Scan for the cell matching the given text and deliver its (X, Y) coordinate at center. 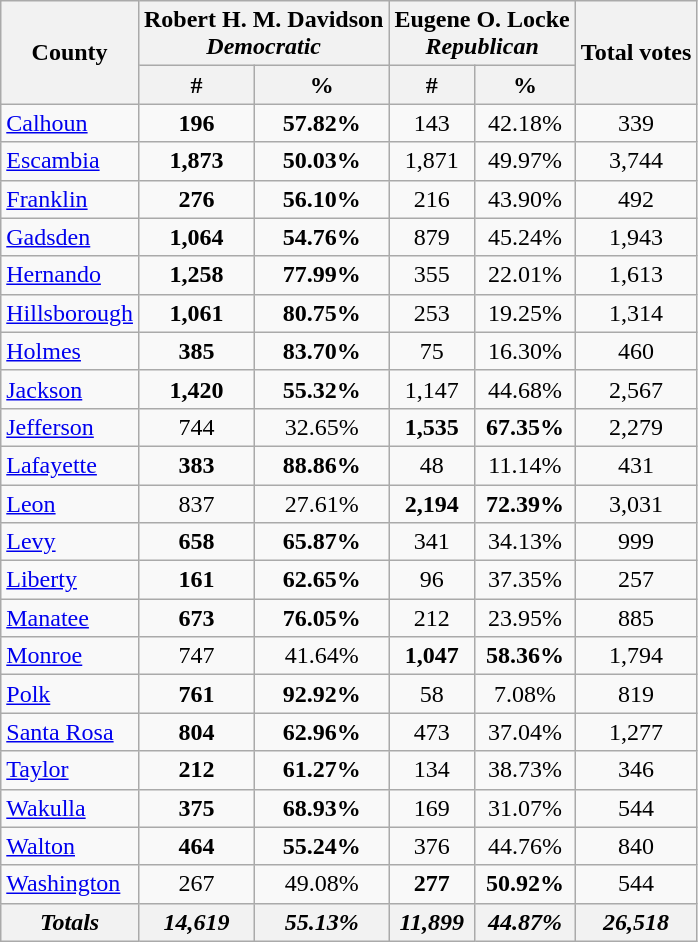
Polk (70, 694)
80.75% (322, 313)
1,794 (636, 656)
Hillsborough (70, 313)
11,899 (432, 922)
143 (432, 123)
473 (432, 732)
3,744 (636, 161)
Escambia (70, 161)
54.76% (322, 237)
Taylor (70, 770)
11.14% (526, 465)
276 (196, 199)
44.87% (526, 922)
376 (432, 846)
1,147 (432, 389)
744 (196, 427)
43.90% (526, 199)
58.36% (526, 656)
383 (196, 465)
56.10% (322, 199)
62.65% (322, 580)
88.86% (322, 465)
Robert H. M. Davidson Democratic (263, 34)
464 (196, 846)
761 (196, 694)
2,279 (636, 427)
1,277 (636, 732)
885 (636, 618)
Santa Rosa (70, 732)
23.95% (526, 618)
44.68% (526, 389)
Wakulla (70, 808)
16.30% (526, 351)
44.76% (526, 846)
Lafayette (70, 465)
161 (196, 580)
Monroe (70, 656)
658 (196, 542)
22.01% (526, 275)
879 (432, 237)
34.13% (526, 542)
804 (196, 732)
Manatee (70, 618)
50.92% (526, 884)
1,314 (636, 313)
76.05% (322, 618)
55.24% (322, 846)
339 (636, 123)
1,047 (432, 656)
1,613 (636, 275)
48 (432, 465)
375 (196, 808)
Holmes (70, 351)
37.04% (526, 732)
1,061 (196, 313)
Franklin (70, 199)
3,031 (636, 503)
62.96% (322, 732)
Jackson (70, 389)
72.39% (526, 503)
Walton (70, 846)
68.93% (322, 808)
Jefferson (70, 427)
55.32% (322, 389)
75 (432, 351)
61.27% (322, 770)
65.87% (322, 542)
Liberty (70, 580)
42.18% (526, 123)
67.35% (526, 427)
341 (432, 542)
837 (196, 503)
431 (636, 465)
999 (636, 542)
83.70% (322, 351)
57.82% (322, 123)
92.92% (322, 694)
747 (196, 656)
460 (636, 351)
Totals (70, 922)
14,619 (196, 922)
50.03% (322, 161)
Leon (70, 503)
267 (196, 884)
38.73% (526, 770)
41.64% (322, 656)
County (70, 52)
Gadsden (70, 237)
26,518 (636, 922)
277 (432, 884)
19.25% (526, 313)
169 (432, 808)
32.65% (322, 427)
257 (636, 580)
45.24% (526, 237)
2,194 (432, 503)
49.97% (526, 161)
1,258 (196, 275)
1,064 (196, 237)
819 (636, 694)
196 (196, 123)
673 (196, 618)
Total votes (636, 52)
346 (636, 770)
Levy (70, 542)
31.07% (526, 808)
385 (196, 351)
492 (636, 199)
Hernando (70, 275)
253 (432, 313)
216 (432, 199)
840 (636, 846)
77.99% (322, 275)
1,943 (636, 237)
Washington (70, 884)
1,871 (432, 161)
7.08% (526, 694)
55.13% (322, 922)
58 (432, 694)
1,420 (196, 389)
134 (432, 770)
37.35% (526, 580)
27.61% (322, 503)
96 (432, 580)
Eugene O. Locke Republican (482, 34)
49.08% (322, 884)
355 (432, 275)
2,567 (636, 389)
1,873 (196, 161)
Calhoun (70, 123)
1,535 (432, 427)
